Provide the (X, Y) coordinate of the cell's center where the given text is located.  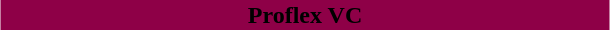
Proflex VC (304, 15)
